Capture the cell that displays the provided text and extract its (X, Y) central coordinate. 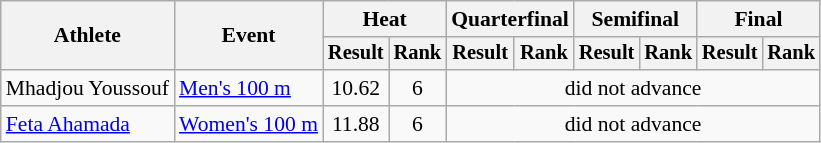
11.88 (356, 124)
Women's 100 m (248, 124)
Quarterfinal (510, 19)
Men's 100 m (248, 88)
Mhadjou Youssouf (88, 88)
10.62 (356, 88)
Feta Ahamada (88, 124)
Heat (384, 19)
Event (248, 36)
Final (758, 19)
Athlete (88, 36)
Semifinal (636, 19)
